Find where the given text appears and provide that cell's center as (X, Y) coordinate. 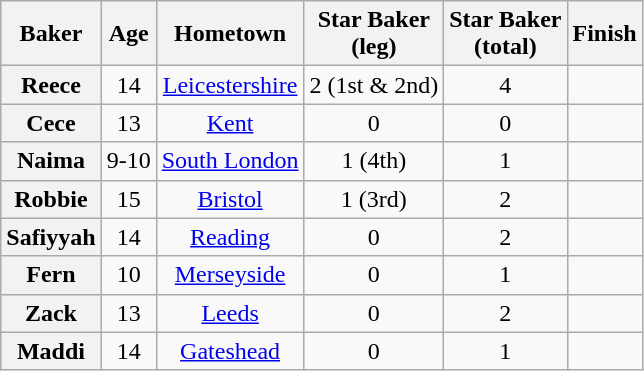
Merseyside (230, 275)
9-10 (128, 161)
1 (3rd) (374, 199)
South London (230, 161)
Hometown (230, 34)
Age (128, 34)
Naima (51, 161)
1 (4th) (374, 161)
Reading (230, 237)
Zack (51, 313)
Baker (51, 34)
Finish (604, 34)
Safiyyah (51, 237)
Leeds (230, 313)
4 (506, 85)
Star Baker(total) (506, 34)
Leicestershire (230, 85)
Fern (51, 275)
Cece (51, 123)
Maddi (51, 351)
Reece (51, 85)
10 (128, 275)
Kent (230, 123)
Gateshead (230, 351)
Robbie (51, 199)
Star Baker(leg) (374, 34)
15 (128, 199)
Bristol (230, 199)
2 (1st & 2nd) (374, 85)
